Return the (x, y) coordinate for the center point of the cell that contains the specified text.  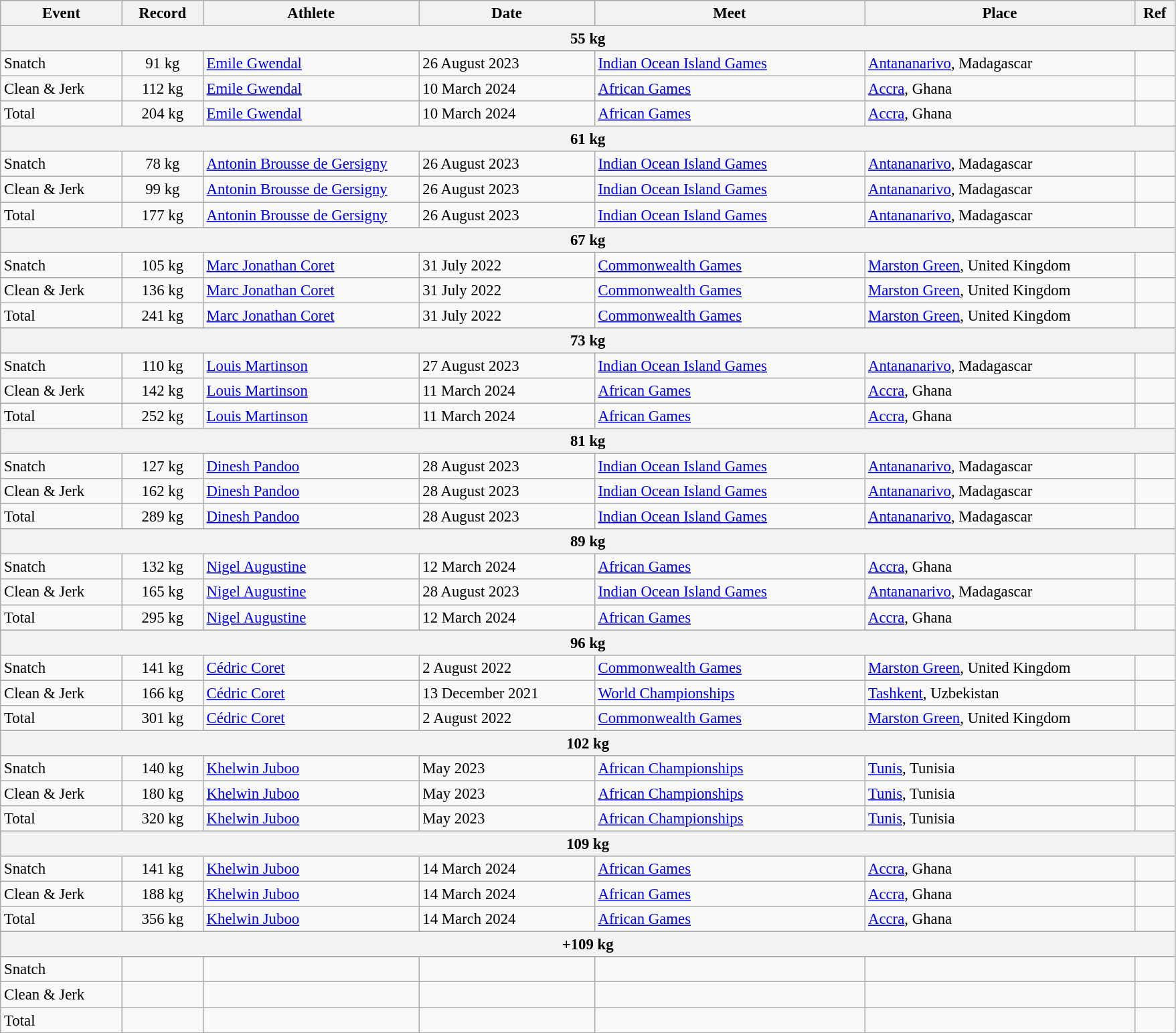
204 kg (162, 114)
Event (62, 13)
Date (507, 13)
World Championships (730, 693)
55 kg (588, 39)
165 kg (162, 592)
177 kg (162, 215)
91 kg (162, 64)
105 kg (162, 265)
73 kg (588, 341)
81 kg (588, 441)
Ref (1155, 13)
180 kg (162, 793)
89 kg (588, 542)
252 kg (162, 416)
Tashkent, Uzbekistan (1000, 693)
162 kg (162, 491)
136 kg (162, 290)
110 kg (162, 366)
301 kg (162, 718)
27 August 2023 (507, 366)
Place (1000, 13)
Record (162, 13)
Athlete (311, 13)
166 kg (162, 693)
109 kg (588, 844)
320 kg (162, 819)
102 kg (588, 743)
13 December 2021 (507, 693)
Meet (730, 13)
127 kg (162, 467)
289 kg (162, 517)
96 kg (588, 643)
142 kg (162, 391)
356 kg (162, 919)
132 kg (162, 567)
295 kg (162, 617)
78 kg (162, 164)
99 kg (162, 189)
+109 kg (588, 945)
112 kg (162, 89)
140 kg (162, 769)
61 kg (588, 139)
188 kg (162, 894)
241 kg (162, 315)
67 kg (588, 240)
